Detect which cell encompasses the target text, then output its (x, y) center coordinate. 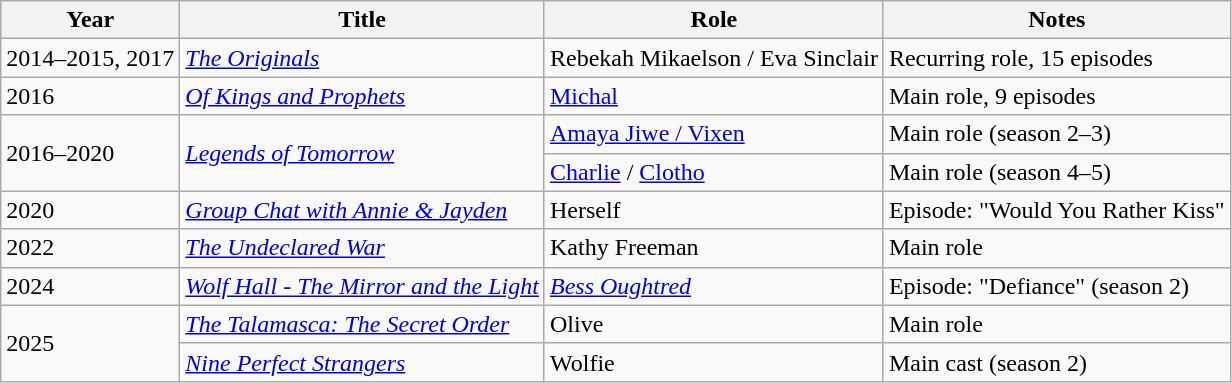
Wolfie (714, 362)
Nine Perfect Strangers (362, 362)
Recurring role, 15 episodes (1056, 58)
Notes (1056, 20)
The Undeclared War (362, 248)
Michal (714, 96)
2022 (90, 248)
Title (362, 20)
Main cast (season 2) (1056, 362)
2014–2015, 2017 (90, 58)
Main role (season 2–3) (1056, 134)
The Talamasca: The Secret Order (362, 324)
Charlie / Clotho (714, 172)
Episode: "Would You Rather Kiss" (1056, 210)
Main role, 9 episodes (1056, 96)
2016 (90, 96)
2020 (90, 210)
Of Kings and Prophets (362, 96)
2024 (90, 286)
Wolf Hall - The Mirror and the Light (362, 286)
Legends of Tomorrow (362, 153)
Episode: "Defiance" (season 2) (1056, 286)
Group Chat with Annie & Jayden (362, 210)
Role (714, 20)
Herself (714, 210)
2016–2020 (90, 153)
Bess Oughtred (714, 286)
Olive (714, 324)
Rebekah Mikaelson / Eva Sinclair (714, 58)
Year (90, 20)
Main role (season 4–5) (1056, 172)
The Originals (362, 58)
2025 (90, 343)
Amaya Jiwe / Vixen (714, 134)
Kathy Freeman (714, 248)
